Detect which cell encompasses the target text, then output its (x, y) center coordinate. 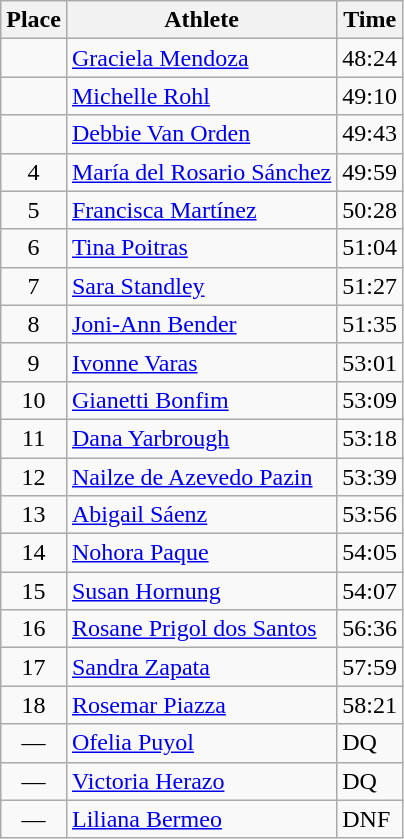
Nailze de Azevedo Pazin (201, 477)
María del Rosario Sánchez (201, 172)
4 (34, 172)
56:36 (370, 629)
Susan Hornung (201, 591)
15 (34, 591)
7 (34, 286)
49:10 (370, 96)
Sandra Zapata (201, 667)
58:21 (370, 705)
10 (34, 400)
Place (34, 20)
53:09 (370, 400)
16 (34, 629)
Debbie Van Orden (201, 134)
14 (34, 553)
Joni-Ann Bender (201, 324)
Gianetti Bonfim (201, 400)
51:04 (370, 248)
53:18 (370, 438)
Rosemar Piazza (201, 705)
9 (34, 362)
54:07 (370, 591)
Athlete (201, 20)
6 (34, 248)
51:27 (370, 286)
54:05 (370, 553)
Michelle Rohl (201, 96)
Ofelia Puyol (201, 743)
53:01 (370, 362)
17 (34, 667)
13 (34, 515)
5 (34, 210)
Dana Yarbrough (201, 438)
Graciela Mendoza (201, 58)
12 (34, 477)
Victoria Herazo (201, 781)
48:24 (370, 58)
Nohora Paque (201, 553)
Liliana Bermeo (201, 819)
11 (34, 438)
51:35 (370, 324)
Rosane Prigol dos Santos (201, 629)
18 (34, 705)
Ivonne Varas (201, 362)
50:28 (370, 210)
Time (370, 20)
Abigail Sáenz (201, 515)
57:59 (370, 667)
49:59 (370, 172)
Sara Standley (201, 286)
53:39 (370, 477)
DNF (370, 819)
Tina Poitras (201, 248)
53:56 (370, 515)
8 (34, 324)
Francisca Martínez (201, 210)
49:43 (370, 134)
